Provide the [X, Y] coordinate of the cell's center where the given text is located.  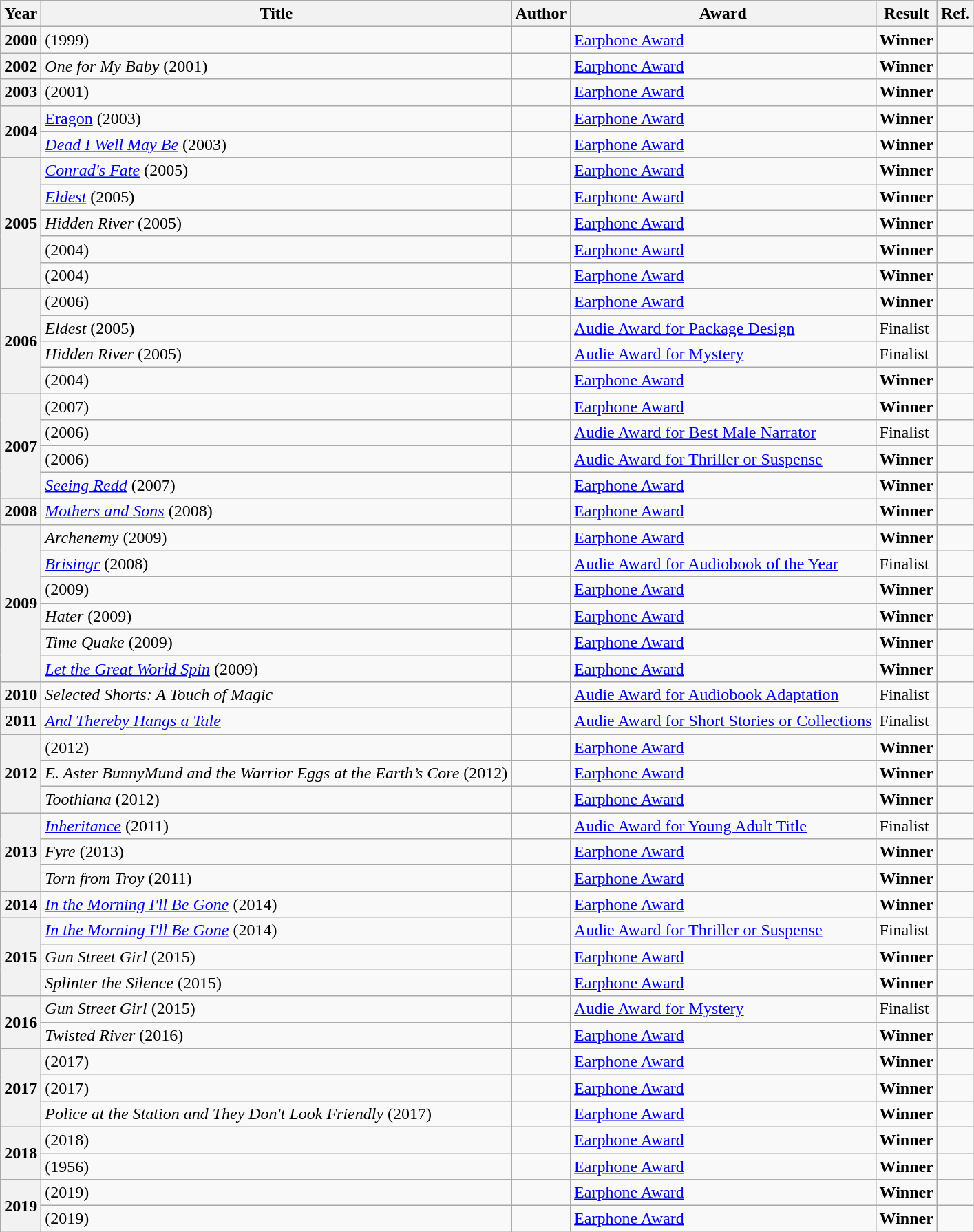
Fyre (2013) [277, 852]
Twisted River (2016) [277, 1035]
2004 [21, 131]
Let the Great World Spin (2009) [277, 668]
2006 [21, 341]
Selected Shorts: A Touch of Magic [277, 694]
One for My Baby (2001) [277, 66]
2012 [21, 773]
Torn from Troy (2011) [277, 878]
Audie Award for Short Stories or Collections [723, 721]
Inheritance (2011) [277, 826]
Toothiana (2012) [277, 800]
Mothers and Sons (2008) [277, 511]
Title [277, 14]
(1999) [277, 40]
Eragon (2003) [277, 118]
2015 [21, 957]
Author [541, 14]
E. Aster BunnyMund and the Warrior Eggs at the Earth’s Core (2012) [277, 774]
(2009) [277, 590]
Police at the Station and They Don't Look Friendly (2017) [277, 1114]
Time Quake (2009) [277, 642]
Hater (2009) [277, 616]
Award [723, 14]
Splinter the Silence (2015) [277, 983]
2005 [21, 223]
2009 [21, 603]
Audie Award for Audiobook Adaptation [723, 694]
2019 [21, 1206]
Brisingr (2008) [277, 564]
2014 [21, 904]
(1956) [277, 1167]
Audie Award for Young Adult Title [723, 826]
(2018) [277, 1140]
2010 [21, 694]
2002 [21, 66]
2000 [21, 40]
2018 [21, 1153]
2007 [21, 446]
2013 [21, 852]
Conrad's Fate (2005) [277, 171]
Ref. [955, 14]
Seeing Redd (2007) [277, 485]
And Thereby Hangs a Tale [277, 721]
(2001) [277, 92]
Archenemy (2009) [277, 538]
2003 [21, 92]
2008 [21, 511]
Dead I Well May Be (2003) [277, 145]
2011 [21, 721]
Year [21, 14]
2016 [21, 1022]
Audie Award for Audiobook of the Year [723, 564]
2017 [21, 1087]
Result [906, 14]
(2007) [277, 407]
(2012) [277, 747]
Audie Award for Package Design [723, 328]
Audie Award for Best Male Narrator [723, 433]
